Return [X, Y] of the center of cell containing provided text 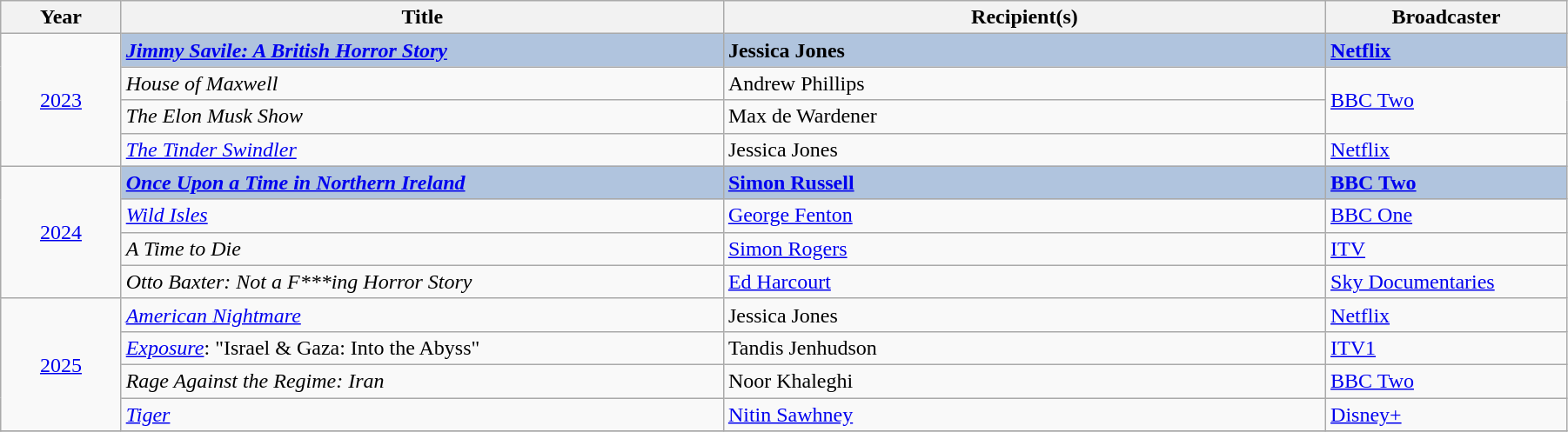
Wild Isles [422, 216]
Simon Rogers [1024, 249]
2024 [61, 232]
Recipient(s) [1024, 17]
A Time to Die [422, 249]
House of Maxwell [422, 83]
The Elon Musk Show [422, 116]
Noor Khaleghi [1024, 381]
The Tinder Swindler [422, 150]
Sky Documentaries [1446, 282]
ITV1 [1446, 348]
George Fenton [1024, 216]
BBC One [1446, 216]
American Nightmare [422, 315]
Broadcaster [1446, 17]
Andrew Phillips [1024, 83]
Disney+ [1446, 415]
Tiger [422, 415]
Title [422, 17]
Year [61, 17]
Tandis Jenhudson [1024, 348]
Nitin Sawhney [1024, 415]
2023 [61, 100]
Otto Baxter: Not a F***ing Horror Story [422, 282]
Jimmy Savile: A British Horror Story [422, 50]
ITV [1446, 249]
Exposure: "Israel & Gaza: Into the Abyss" [422, 348]
Once Upon a Time in Northern Ireland [422, 183]
Max de Wardener [1024, 116]
Ed Harcourt [1024, 282]
Simon Russell [1024, 183]
2025 [61, 364]
Rage Against the Regime: Iran [422, 381]
